Identify which cell holds the provided text, then report its [X, Y] central coordinate. 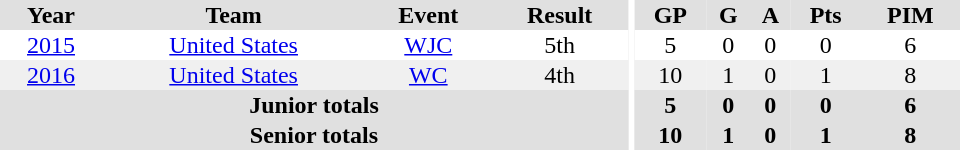
2015 [51, 45]
WJC [428, 45]
Pts [826, 15]
2016 [51, 75]
5th [560, 45]
4th [560, 75]
PIM [910, 15]
A [770, 15]
Result [560, 15]
Year [51, 15]
Junior totals [314, 105]
GP [670, 15]
G [728, 15]
Senior totals [314, 135]
WC [428, 75]
Team [234, 15]
Event [428, 15]
